Locate the cell with the specified text and output its (X, Y) center coordinate. 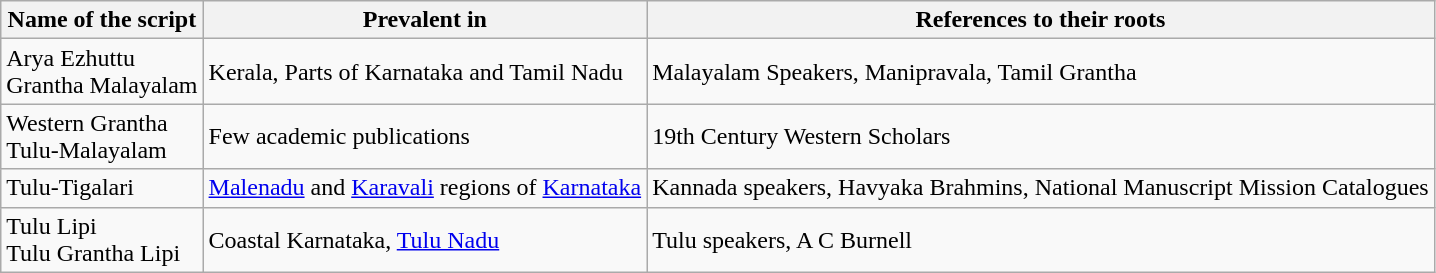
Kerala, Parts of Karnataka and Tamil Nadu (425, 72)
Name of the script (102, 20)
Western GranthaTulu-Malayalam (102, 136)
Malayalam Speakers, Manipravala, Tamil Grantha (1041, 72)
References to their roots (1041, 20)
Tulu LipiTulu Grantha Lipi (102, 240)
Few academic publications (425, 136)
Coastal Karnataka, Tulu Nadu (425, 240)
Malenadu and Karavali regions of Karnataka (425, 188)
19th Century Western Scholars (1041, 136)
Kannada speakers, Havyaka Brahmins, National Manuscript Mission Catalogues (1041, 188)
Prevalent in (425, 20)
Tulu-Tigalari (102, 188)
Tulu speakers, A C Burnell (1041, 240)
Arya EzhuttuGrantha Malayalam (102, 72)
